Extract the [x, y] coordinate from the center of the cell holding the provided text.  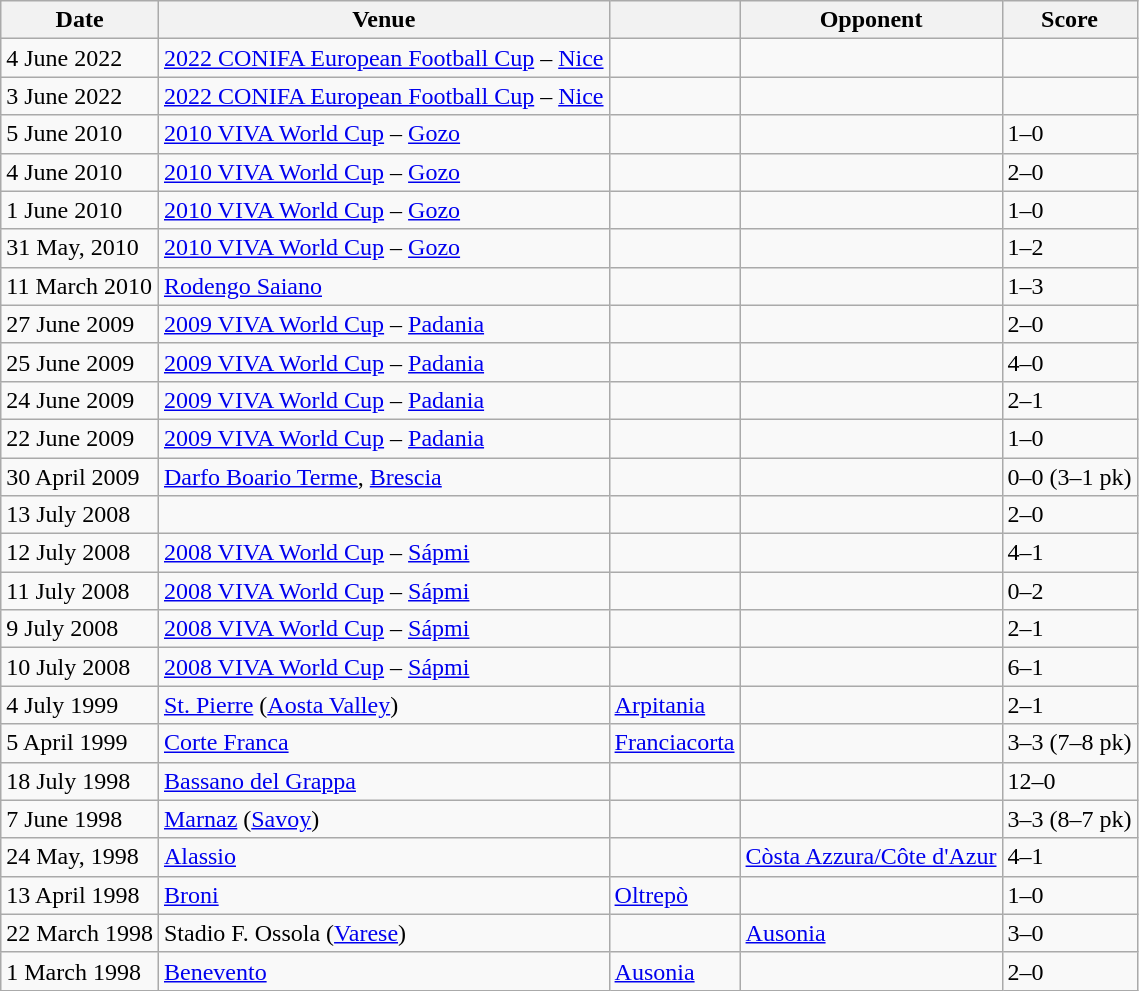
5 April 1999 [80, 743]
Oltrepò [674, 895]
Benevento [384, 971]
13 April 1998 [80, 895]
Còsta Azzura/Côte d'Azur [871, 857]
Date [80, 20]
Broni [384, 895]
Bassano del Grappa [384, 781]
9 July 2008 [80, 629]
Score [1070, 20]
7 June 1998 [80, 819]
4 June 2010 [80, 172]
3–3 (7–8 pk) [1070, 743]
1 June 2010 [80, 210]
30 April 2009 [80, 477]
11 July 2008 [80, 591]
Rodengo Saiano [384, 286]
Marnaz (Savoy) [384, 819]
1–3 [1070, 286]
3–3 (8–7 pk) [1070, 819]
Stadio F. Ossola (Varese) [384, 933]
Corte Franca [384, 743]
4–0 [1070, 362]
11 March 2010 [80, 286]
Franciacorta [674, 743]
25 June 2009 [80, 362]
6–1 [1070, 667]
5 June 2010 [80, 134]
3–0 [1070, 933]
13 July 2008 [80, 515]
27 June 2009 [80, 324]
31 May, 2010 [80, 248]
22 June 2009 [80, 438]
Opponent [871, 20]
Darfo Boario Terme, Brescia [384, 477]
St. Pierre (Aosta Valley) [384, 705]
3 June 2022 [80, 96]
4 July 1999 [80, 705]
22 March 1998 [80, 933]
10 July 2008 [80, 667]
18 July 1998 [80, 781]
Arpitania [674, 705]
Venue [384, 20]
1 March 1998 [80, 971]
0–2 [1070, 591]
12–0 [1070, 781]
1–2 [1070, 248]
12 July 2008 [80, 553]
0–0 (3–1 pk) [1070, 477]
24 May, 1998 [80, 857]
4 June 2022 [80, 58]
24 June 2009 [80, 400]
Alassio [384, 857]
